Return [x, y] of the center of cell containing provided text 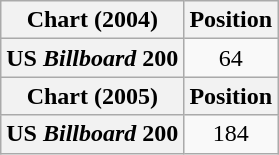
Chart (2005) [92, 96]
Chart (2004) [92, 20]
64 [231, 58]
184 [231, 134]
